Identify which cell holds the provided text, then report its [X, Y] central coordinate. 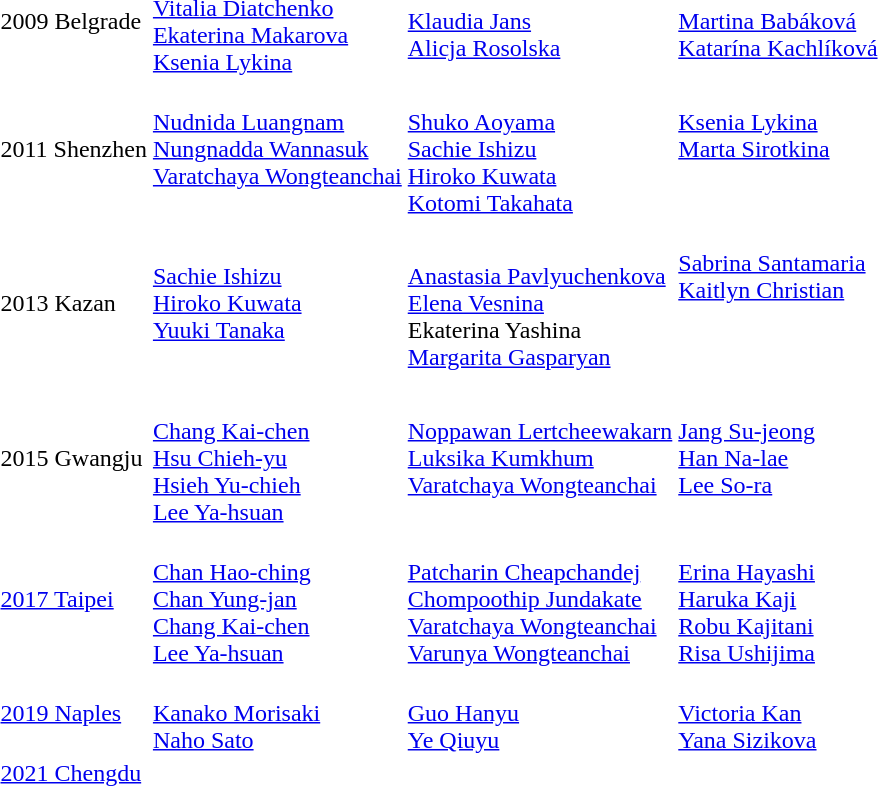
Noppawan LertcheewakarnLuksika KumkhumVaratchaya Wongteanchai [540, 458]
Anastasia PavlyuchenkovaElena VesninaEkaterina YashinaMargarita Gasparyan [540, 304]
Nudnida LuangnamNungnadda WannasukVaratchaya Wongteanchai [277, 149]
Chan Hao-chingChan Yung-janChang Kai-chenLee Ya-hsuan [277, 599]
Patcharin CheapchandejChompoothip JundakateVaratchaya WongteanchaiVarunya Wongteanchai [540, 599]
Sachie IshizuHiroko KuwataYuuki Tanaka [277, 304]
Shuko AoyamaSachie IshizuHiroko KuwataKotomi Takahata [540, 149]
Chang Kai-chenHsu Chieh-yuHsieh Yu-chiehLee Ya-hsuan [277, 458]
Guo HanyuYe Qiuyu [540, 713]
Kanako MorisakiNaho Sato [277, 713]
